Determine the (X, Y) coordinate at the center of the cell enclosing the given text.  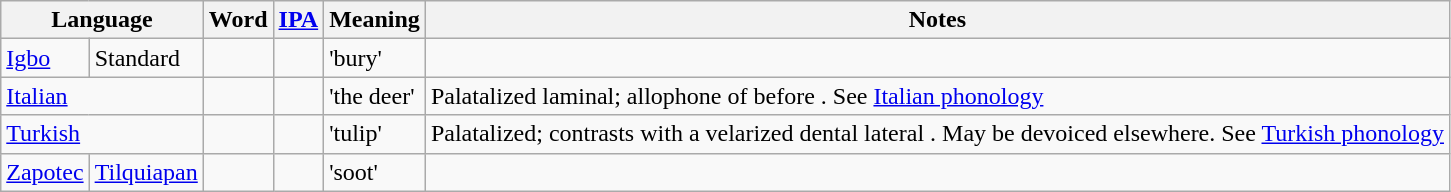
Zapotec (45, 172)
'the deer' (375, 96)
'bury' (375, 58)
Palatalized laminal; allophone of before . See Italian phonology (937, 96)
Tilquiapan (146, 172)
Igbo (45, 58)
Standard (146, 58)
IPA (298, 20)
'soot' (375, 172)
Notes (937, 20)
Language (102, 20)
Turkish (102, 134)
Palatalized; contrasts with a velarized dental lateral . May be devoiced elsewhere. See Turkish phonology (937, 134)
Meaning (375, 20)
Word (238, 20)
Italian (102, 96)
'tulip' (375, 134)
